Output the [x, y] coordinate of the center of the cell containing the given text.  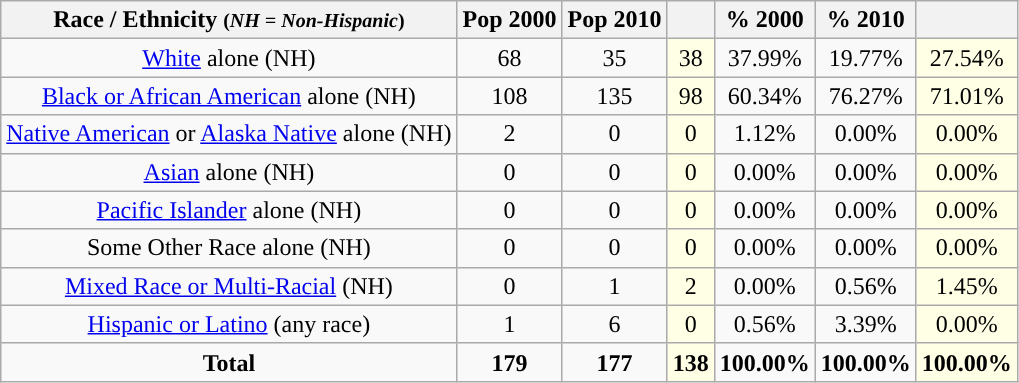
1.45% [966, 286]
71.01% [966, 96]
108 [510, 96]
60.34% [764, 96]
Native American or Alaska Native alone (NH) [229, 134]
135 [614, 96]
Mixed Race or Multi-Racial (NH) [229, 286]
Race / Ethnicity (NH = Non-Hispanic) [229, 20]
138 [690, 362]
% 2000 [764, 20]
98 [690, 96]
6 [614, 324]
35 [614, 58]
37.99% [764, 58]
Total [229, 362]
19.77% [866, 58]
3.39% [866, 324]
% 2010 [866, 20]
Some Other Race alone (NH) [229, 248]
68 [510, 58]
177 [614, 362]
27.54% [966, 58]
Pop 2010 [614, 20]
Black or African American alone (NH) [229, 96]
179 [510, 362]
Pop 2000 [510, 20]
Asian alone (NH) [229, 172]
White alone (NH) [229, 58]
38 [690, 58]
Hispanic or Latino (any race) [229, 324]
1.12% [764, 134]
Pacific Islander alone (NH) [229, 210]
76.27% [866, 96]
